Find where the given text appears and provide that cell's center as [x, y] coordinate. 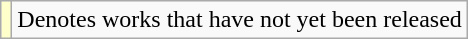
Denotes works that have not yet been released [240, 20]
